Identify which cell holds the provided text, then report its (x, y) central coordinate. 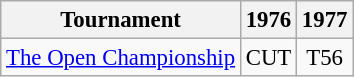
CUT (268, 58)
T56 (325, 58)
Tournament (121, 20)
1976 (268, 20)
1977 (325, 20)
The Open Championship (121, 58)
